Find where the given text appears and provide that cell's center as [x, y] coordinate. 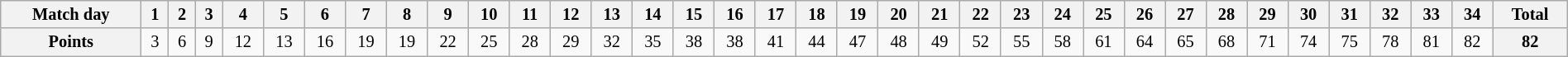
24 [1063, 14]
14 [653, 14]
11 [530, 14]
30 [1308, 14]
78 [1390, 42]
1 [155, 14]
Match day [71, 14]
65 [1186, 42]
34 [1472, 14]
44 [817, 42]
41 [776, 42]
18 [817, 14]
52 [981, 42]
64 [1145, 42]
23 [1021, 14]
17 [776, 14]
33 [1432, 14]
49 [939, 42]
10 [489, 14]
68 [1226, 42]
74 [1308, 42]
35 [653, 42]
71 [1268, 42]
27 [1186, 14]
75 [1350, 42]
48 [899, 42]
7 [366, 14]
2 [182, 14]
15 [694, 14]
47 [858, 42]
20 [899, 14]
58 [1063, 42]
5 [284, 14]
55 [1021, 42]
26 [1145, 14]
61 [1104, 42]
31 [1350, 14]
Total [1530, 14]
81 [1432, 42]
8 [407, 14]
4 [243, 14]
Points [71, 42]
21 [939, 14]
